Capture the cell that displays the provided text and extract its (x, y) central coordinate. 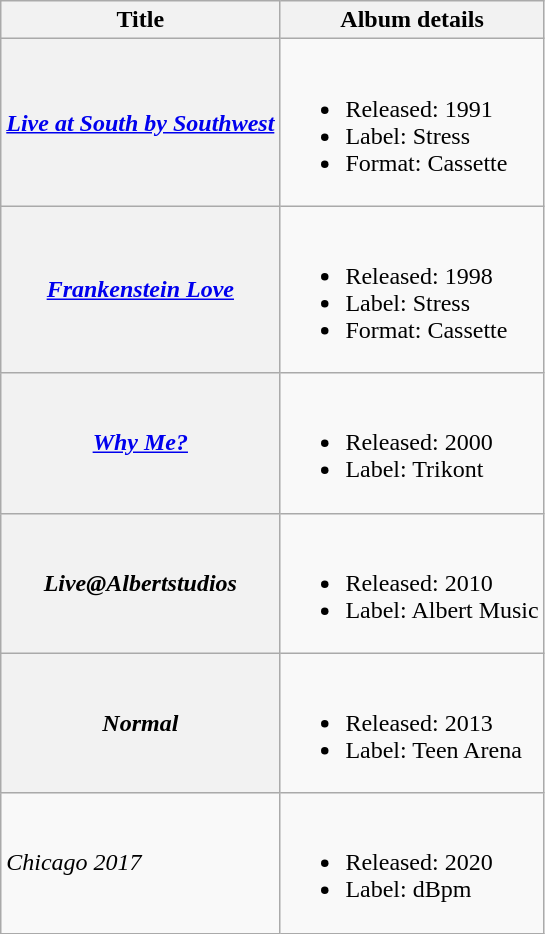
Released: 2010Label: Albert Music (412, 583)
Album details (412, 20)
Released: 2020Label: dBpm (412, 863)
Chicago 2017 (140, 863)
Why Me? (140, 443)
Released: 2013Label: Teen Arena (412, 723)
Normal (140, 723)
Released: 1991Label: StressFormat: Cassette (412, 122)
Released: 2000Label: Trikont (412, 443)
Frankenstein Love (140, 290)
Title (140, 20)
Released: 1998Label: StressFormat: Cassette (412, 290)
Live@Albertstudios (140, 583)
Live at South by Southwest (140, 122)
